Identify which cell holds the provided text, then report its [x, y] central coordinate. 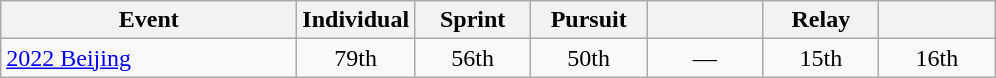
50th [589, 58]
2022 Beijing [149, 58]
15th [821, 58]
Individual [356, 20]
Sprint [473, 20]
16th [937, 58]
56th [473, 58]
Pursuit [589, 20]
Event [149, 20]
Relay [821, 20]
79th [356, 58]
— [705, 58]
